Determine the (X, Y) coordinate at the center of the cell enclosing the given text.  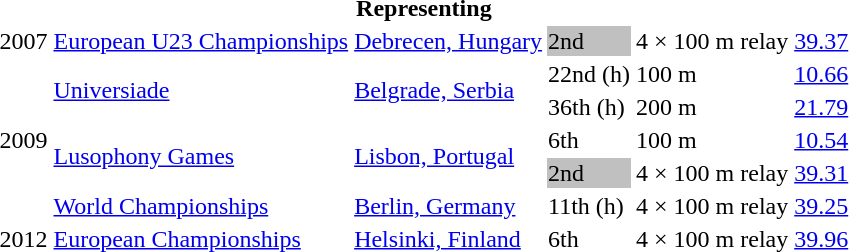
Belgrade, Serbia (448, 90)
200 m (712, 107)
World Championships (201, 206)
Universiade (201, 90)
Lusophony Games (201, 156)
Berlin, Germany (448, 206)
Lisbon, Portugal (448, 156)
Debrecen, Hungary (448, 41)
11th (h) (590, 206)
22nd (h) (590, 74)
European U23 Championships (201, 41)
6th (590, 140)
36th (h) (590, 107)
